For the text-containing cell, return its midpoint in [x, y] coordinate format. 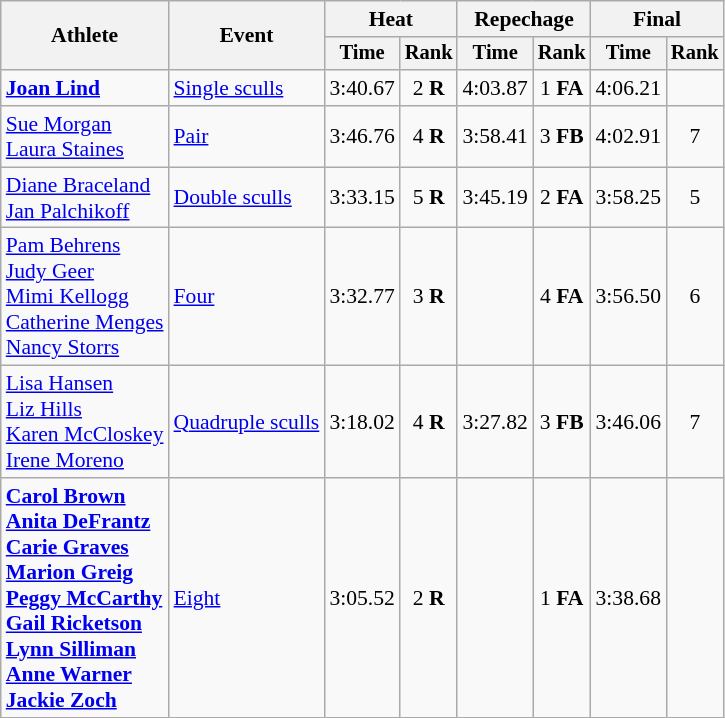
3:27.82 [494, 422]
4 FA [562, 297]
2 FA [562, 198]
Double sculls [247, 198]
Lisa HansenLiz HillsKaren McCloskeyIrene Moreno [85, 422]
Final [658, 19]
Sue MorganLaura Staines [85, 136]
3:45.19 [494, 198]
3:18.02 [362, 422]
Event [247, 36]
Pam BehrensJudy GeerMimi KelloggCatherine MengesNancy Storrs [85, 297]
3:40.67 [362, 88]
3:05.52 [362, 598]
3:33.15 [362, 198]
3:56.50 [628, 297]
3:58.41 [494, 136]
3:46.76 [362, 136]
4:03.87 [494, 88]
Joan Lind [85, 88]
Single sculls [247, 88]
3:58.25 [628, 198]
3:46.06 [628, 422]
Eight [247, 598]
6 [695, 297]
Pair [247, 136]
Diane BracelandJan Palchikoff [85, 198]
5 [695, 198]
Repechage [524, 19]
Quadruple sculls [247, 422]
5 R [429, 198]
4:02.91 [628, 136]
3 R [429, 297]
3:38.68 [628, 598]
Four [247, 297]
Carol BrownAnita DeFrantzCarie GravesMarion GreigPeggy McCarthyGail RicketsonLynn SillimanAnne WarnerJackie Zoch [85, 598]
Heat [390, 19]
Athlete [85, 36]
4:06.21 [628, 88]
3:32.77 [362, 297]
